Detect which cell encompasses the target text, then output its [x, y] center coordinate. 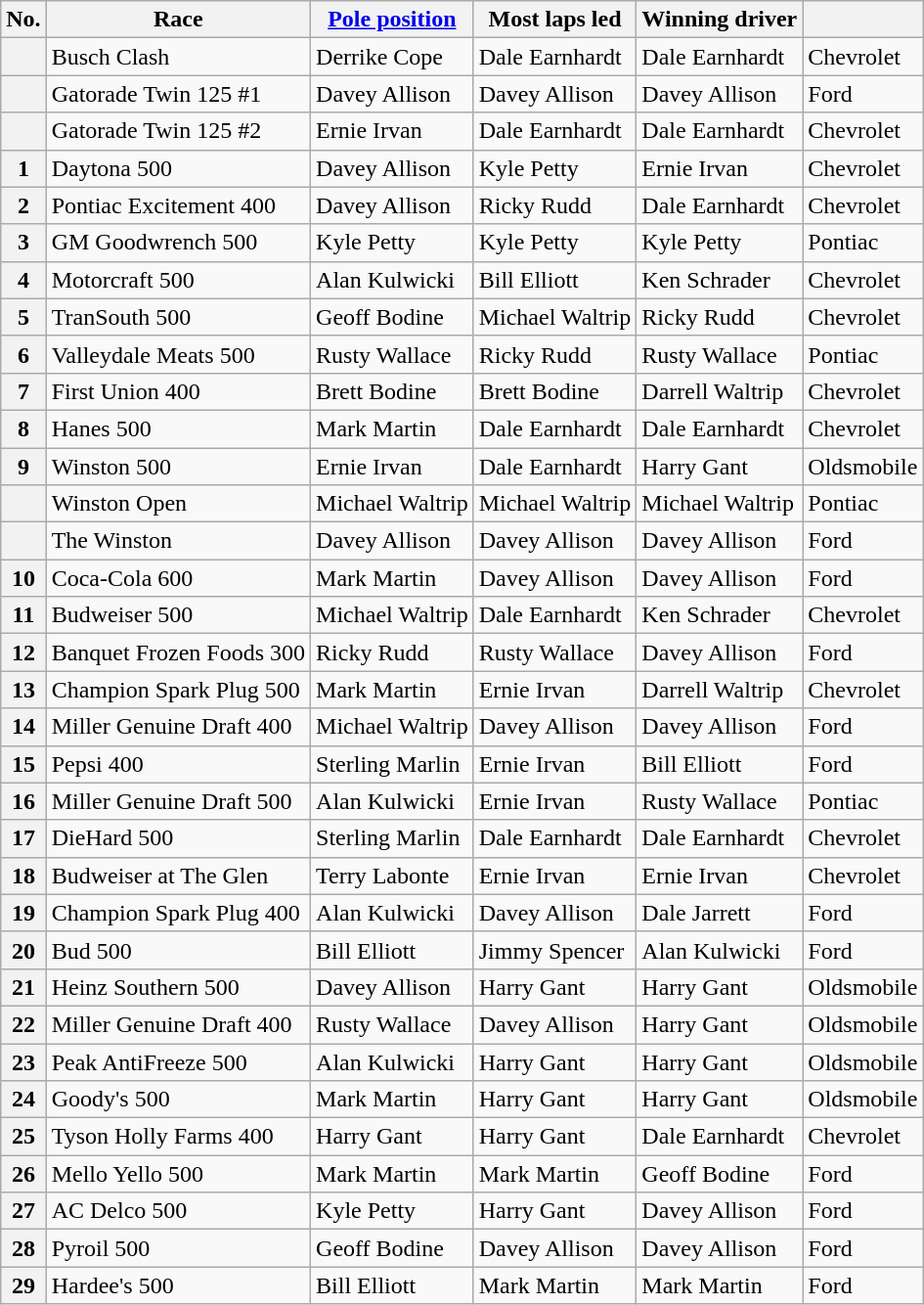
16 [23, 801]
Winning driver [720, 20]
Mello Yello 500 [178, 1174]
Hardee's 500 [178, 1285]
Daytona 500 [178, 168]
DieHard 500 [178, 838]
Winston Open [178, 504]
Champion Spark Plug 500 [178, 690]
14 [23, 727]
22 [23, 1024]
Jimmy Spencer [555, 950]
No. [23, 20]
Winston 500 [178, 467]
Pontiac Excitement 400 [178, 205]
The Winston [178, 541]
15 [23, 764]
20 [23, 950]
28 [23, 1248]
Race [178, 20]
Dale Jarrett [720, 913]
Banquet Frozen Foods 300 [178, 652]
Goody's 500 [178, 1100]
Pepsi 400 [178, 764]
8 [23, 428]
2 [23, 205]
Heinz Southern 500 [178, 987]
Valleydale Meats 500 [178, 354]
Motorcraft 500 [178, 280]
4 [23, 280]
1 [23, 168]
GM Goodwrench 500 [178, 243]
Champion Spark Plug 400 [178, 913]
Terry Labonte [393, 876]
Coca-Cola 600 [178, 578]
9 [23, 467]
29 [23, 1285]
Miller Genuine Draft 500 [178, 801]
24 [23, 1100]
Bud 500 [178, 950]
26 [23, 1174]
7 [23, 391]
5 [23, 317]
10 [23, 578]
Hanes 500 [178, 428]
Tyson Holly Farms 400 [178, 1137]
Pole position [393, 20]
11 [23, 615]
First Union 400 [178, 391]
Peak AntiFreeze 500 [178, 1061]
18 [23, 876]
12 [23, 652]
Derrike Cope [393, 57]
Gatorade Twin 125 #1 [178, 94]
Busch Clash [178, 57]
27 [23, 1211]
Pyroil 500 [178, 1248]
3 [23, 243]
23 [23, 1061]
TranSouth 500 [178, 317]
13 [23, 690]
19 [23, 913]
Most laps led [555, 20]
21 [23, 987]
AC Delco 500 [178, 1211]
17 [23, 838]
6 [23, 354]
Gatorade Twin 125 #2 [178, 131]
Budweiser 500 [178, 615]
Budweiser at The Glen [178, 876]
25 [23, 1137]
